Pinpoint the cell where the given text exists, returning its [X, Y] midpoint coordinate. 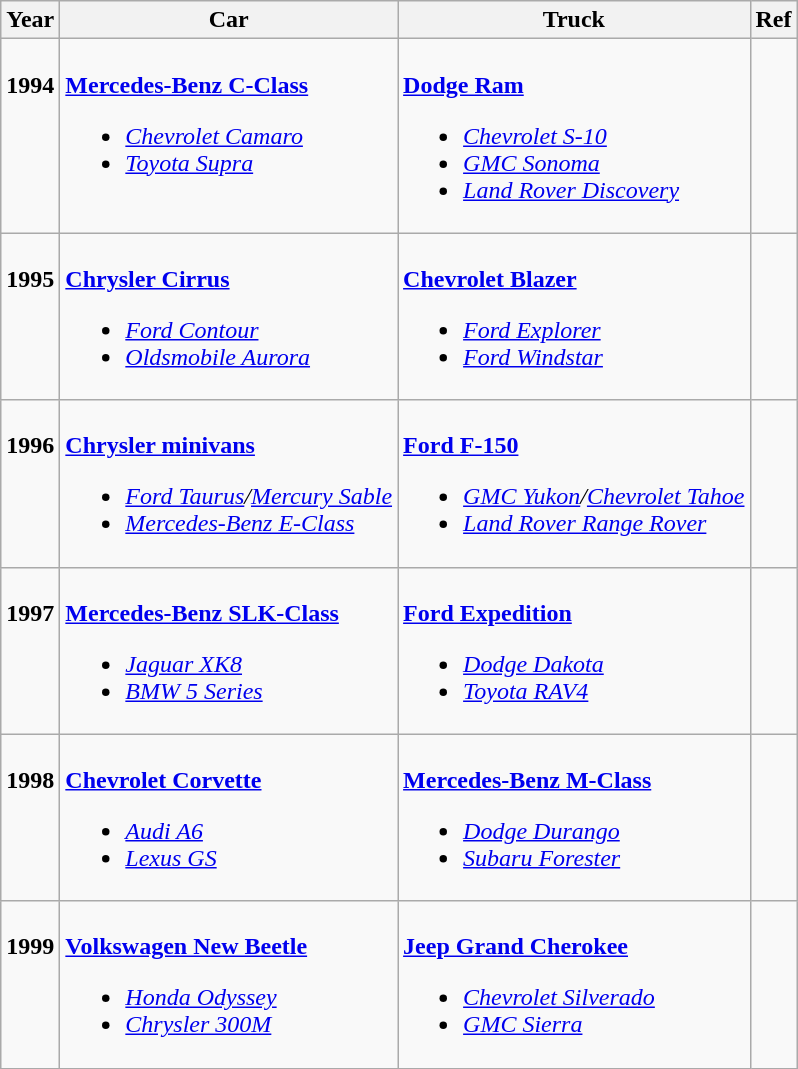
Car [229, 20]
Ford F-150GMC Yukon/Chevrolet TahoeLand Rover Range Rover [574, 484]
Chevrolet BlazerFord ExplorerFord Windstar [574, 316]
Mercedes-Benz M-ClassDodge DurangoSubaru Forester [574, 818]
Dodge RamChevrolet S-10GMC SonomaLand Rover Discovery [574, 136]
1998 [30, 818]
Ford ExpeditionDodge DakotaToyota RAV4 [574, 650]
1997 [30, 650]
Volkswagen New BeetleHonda OdysseyChrysler 300M [229, 984]
1996 [30, 484]
1994 [30, 136]
1999 [30, 984]
Chevrolet CorvetteAudi A6Lexus GS [229, 818]
Ref [774, 20]
Truck [574, 20]
Mercedes-Benz SLK-ClassJaguar XK8BMW 5 Series [229, 650]
Chrysler minivansFord Taurus/Mercury SableMercedes-Benz E-Class [229, 484]
Chrysler CirrusFord ContourOldsmobile Aurora [229, 316]
Jeep Grand CherokeeChevrolet SilveradoGMC Sierra [574, 984]
1995 [30, 316]
Mercedes-Benz C-ClassChevrolet CamaroToyota Supra [229, 136]
Year [30, 20]
